Identify which cell holds the provided text, then report its (X, Y) central coordinate. 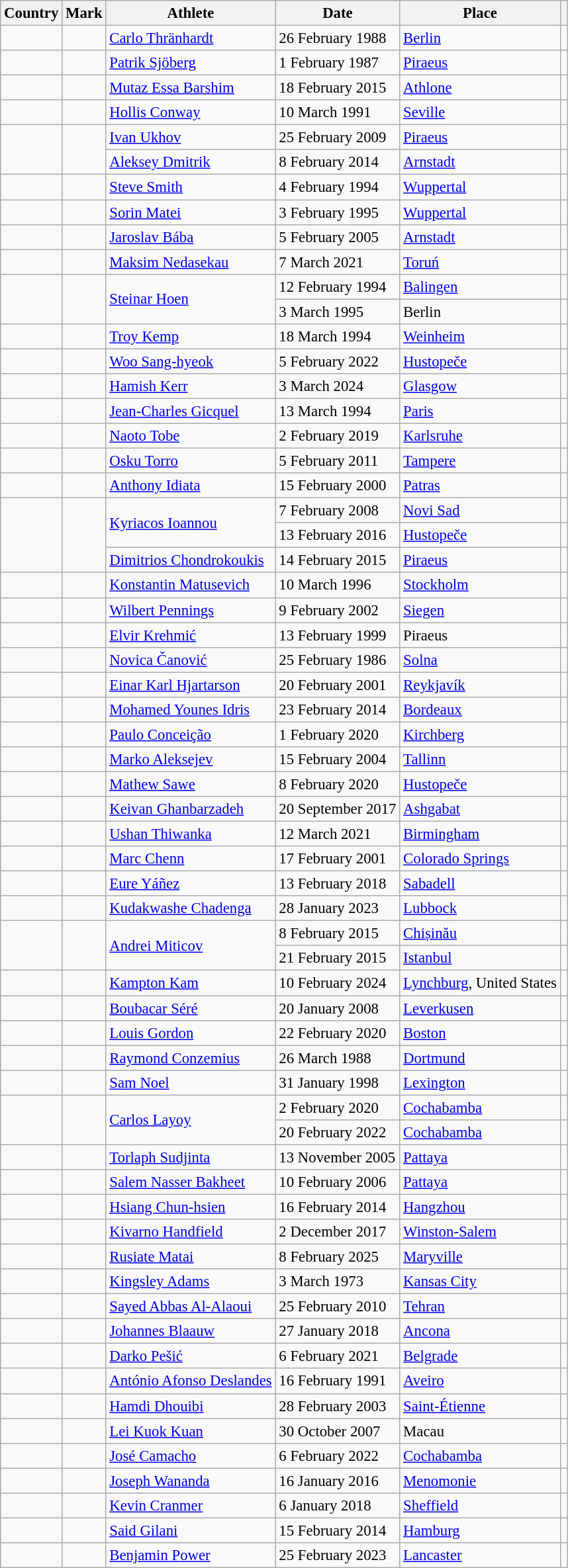
8 February 2020 (338, 784)
Andrei Miticov (191, 946)
10 March 1996 (338, 586)
Paris (480, 411)
26 February 1988 (338, 38)
Saint-Étienne (480, 1406)
17 February 2001 (338, 859)
Place (480, 13)
Jaroslav Bába (191, 237)
Reykjavík (480, 685)
Ashgabat (480, 809)
Kyriacos Ioannou (191, 523)
Darko Pešić (191, 1356)
Woo Sang-hyeok (191, 361)
Ivan Ukhov (191, 138)
Kirchberg (480, 734)
Keivan Ghanbarzadeh (191, 809)
Hamish Kerr (191, 386)
7 March 2021 (338, 262)
Lancaster (480, 1555)
Patras (480, 486)
Salem Nasser Bakheet (191, 1182)
Mohamed Younes Idris (191, 710)
Country (32, 13)
Lynchburg, United States (480, 983)
6 February 2021 (338, 1356)
Hangzhou (480, 1207)
28 February 2003 (338, 1406)
Novica Čanović (191, 660)
Marc Chenn (191, 859)
Sabadell (480, 884)
Steinar Hoen (191, 299)
Jean-Charles Gicquel (191, 411)
Lubbock (480, 908)
5 February 2011 (338, 461)
3 March 1973 (338, 1282)
Carlo Thränhardt (191, 38)
Naoto Tobe (191, 436)
20 January 2008 (338, 1008)
Colorado Springs (480, 859)
2 February 2020 (338, 1108)
Kevin Cranmer (191, 1506)
Hamburg (480, 1530)
Maksim Nedasekau (191, 262)
Novi Sad (480, 511)
Mutaz Essa Barshim (191, 88)
Konstantin Matusevich (191, 586)
15 February 2014 (338, 1530)
Kampton Kam (191, 983)
25 February 2009 (338, 138)
Mathew Sawe (191, 784)
Kudakwashe Chadenga (191, 908)
Louis Gordon (191, 1033)
Date (338, 13)
25 February 1986 (338, 660)
Belgrade (480, 1356)
13 November 2005 (338, 1157)
27 January 2018 (338, 1331)
10 February 2006 (338, 1182)
1 February 2020 (338, 734)
13 March 1994 (338, 411)
Benjamin Power (191, 1555)
3 March 2024 (338, 386)
Hsiang Chun-hsien (191, 1207)
Maryville (480, 1257)
10 March 1991 (338, 112)
Steve Smith (191, 187)
Istanbul (480, 959)
18 February 2015 (338, 88)
Dortmund (480, 1058)
Toruń (480, 262)
31 January 1998 (338, 1082)
2 February 2019 (338, 436)
Kansas City (480, 1282)
Dimitrios Chondrokoukis (191, 560)
Siegen (480, 610)
16 February 2014 (338, 1207)
Hamdi Dhouibi (191, 1406)
Tehran (480, 1307)
6 January 2018 (338, 1506)
13 February 2016 (338, 535)
Leverkusen (480, 1008)
Aleksey Dmitrik (191, 162)
21 February 2015 (338, 959)
Sayed Abbas Al-Alaoui (191, 1307)
18 March 1994 (338, 337)
Glasgow (480, 386)
Seville (480, 112)
Weinheim (480, 337)
Mark (84, 13)
Kivarno Handfield (191, 1232)
5 February 2022 (338, 361)
12 February 1994 (338, 286)
30 October 2007 (338, 1431)
Anthony Idiata (191, 486)
3 February 1995 (338, 212)
23 February 2014 (338, 710)
Balingen (480, 286)
3 March 1995 (338, 312)
Birmingham (480, 834)
Tallinn (480, 760)
25 February 2010 (338, 1307)
20 September 2017 (338, 809)
Tampere (480, 461)
Elvir Krehmić (191, 635)
Stockholm (480, 586)
26 March 1988 (338, 1058)
Troy Kemp (191, 337)
Ancona (480, 1331)
20 February 2022 (338, 1133)
Aveiro (480, 1381)
13 February 1999 (338, 635)
25 February 2023 (338, 1555)
Hollis Conway (191, 112)
Macau (480, 1431)
Wilbert Pennings (191, 610)
4 February 1994 (338, 187)
Ushan Thiwanka (191, 834)
28 January 2023 (338, 908)
12 March 2021 (338, 834)
1 February 1987 (338, 63)
20 February 2001 (338, 685)
7 February 2008 (338, 511)
15 February 2000 (338, 486)
Kingsley Adams (191, 1282)
Sheffield (480, 1506)
Lexington (480, 1082)
Boubacar Séré (191, 1008)
Osku Torro (191, 461)
Said Gilani (191, 1530)
Paulo Conceição (191, 734)
António Afonso Deslandes (191, 1381)
Carlos Layoy (191, 1119)
Patrik Sjöberg (191, 63)
Raymond Conzemius (191, 1058)
16 February 1991 (338, 1381)
13 February 2018 (338, 884)
Winston-Salem (480, 1232)
8 February 2015 (338, 934)
Marko Aleksejev (191, 760)
Chișinău (480, 934)
Sam Noel (191, 1082)
14 February 2015 (338, 560)
Johannes Blaauw (191, 1331)
5 February 2005 (338, 237)
2 December 2017 (338, 1232)
Lei Kuok Kuan (191, 1431)
6 February 2022 (338, 1456)
Einar Karl Hjartarson (191, 685)
15 February 2004 (338, 760)
Bordeaux (480, 710)
Eure Yáñez (191, 884)
José Camacho (191, 1456)
Joseph Wananda (191, 1481)
8 February 2014 (338, 162)
10 February 2024 (338, 983)
Sorin Matei (191, 212)
8 February 2025 (338, 1257)
Rusiate Matai (191, 1257)
Solna (480, 660)
Karlsruhe (480, 436)
Athlone (480, 88)
9 February 2002 (338, 610)
Athlete (191, 13)
Menomonie (480, 1481)
16 January 2016 (338, 1481)
Boston (480, 1033)
Torlaph Sudjinta (191, 1157)
22 February 2020 (338, 1033)
